Find where the given text appears and provide that cell's center as (X, Y) coordinate. 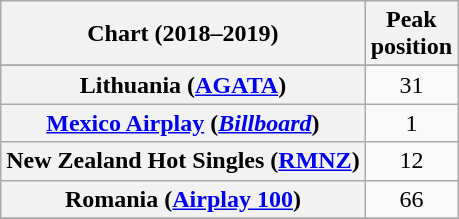
1 (411, 123)
Lithuania (AGATA) (183, 85)
12 (411, 161)
Mexico Airplay (Billboard) (183, 123)
Chart (2018–2019) (183, 34)
31 (411, 85)
Romania (Airplay 100) (183, 199)
66 (411, 199)
New Zealand Hot Singles (RMNZ) (183, 161)
Peakposition (411, 34)
